From the cell containing the given text, extract its center point as [x, y] coordinate. 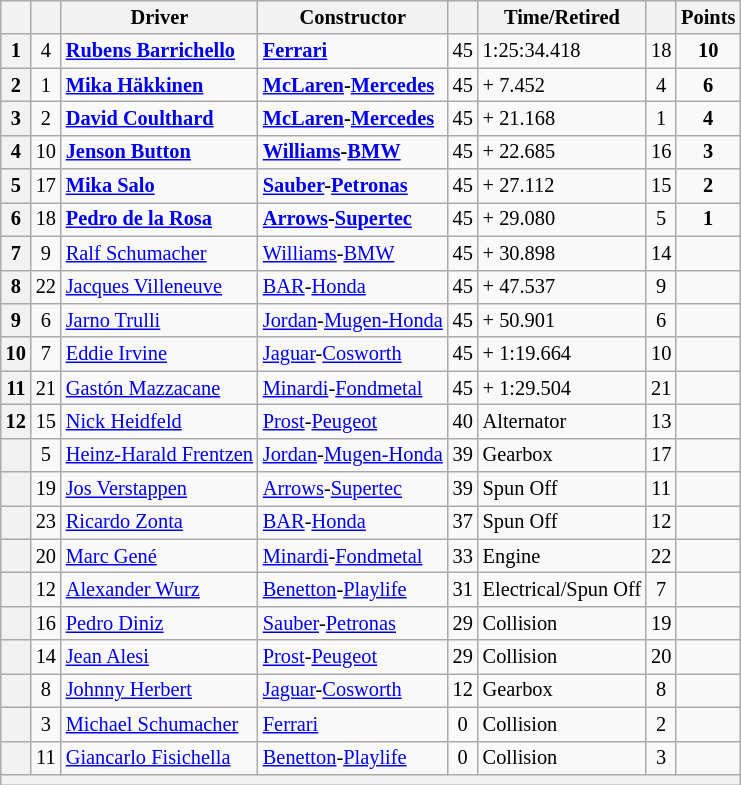
+ 29.080 [562, 219]
Jean Alesi [160, 657]
23 [46, 522]
+ 27.112 [562, 186]
Ricardo Zonta [160, 522]
Jacques Villeneuve [160, 287]
Alternator [562, 421]
Time/Retired [562, 17]
Pedro Diniz [160, 623]
Mika Häkkinen [160, 85]
13 [661, 421]
Electrical/Spun Off [562, 589]
1:25:34.418 [562, 51]
+ 21.168 [562, 118]
Ralf Schumacher [160, 253]
Constructor [353, 17]
Jarno Trulli [160, 320]
+ 7.452 [562, 85]
Jos Verstappen [160, 489]
Nick Heidfeld [160, 421]
40 [463, 421]
+ 50.901 [562, 320]
+ 1:29.504 [562, 388]
Mika Salo [160, 186]
37 [463, 522]
+ 47.537 [562, 287]
33 [463, 556]
Johnny Herbert [160, 690]
Alexander Wurz [160, 589]
Pedro de la Rosa [160, 219]
Michael Schumacher [160, 724]
+ 22.685 [562, 152]
Rubens Barrichello [160, 51]
Jenson Button [160, 152]
Eddie Irvine [160, 354]
+ 30.898 [562, 253]
Gastón Mazzacane [160, 388]
Marc Gené [160, 556]
David Coulthard [160, 118]
Heinz-Harald Frentzen [160, 455]
31 [463, 589]
Engine [562, 556]
Giancarlo Fisichella [160, 758]
Points [708, 17]
+ 1:19.664 [562, 354]
Driver [160, 17]
